Extract the (X, Y) coordinate from the center of the cell holding the provided text.  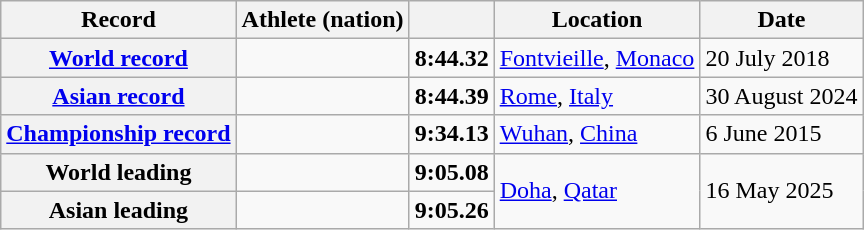
Championship record (118, 134)
9:34.13 (452, 134)
Athlete (nation) (322, 20)
9:05.26 (452, 210)
8:44.32 (452, 58)
World leading (118, 172)
8:44.39 (452, 96)
20 July 2018 (782, 58)
Record (118, 20)
6 June 2015 (782, 134)
16 May 2025 (782, 191)
30 August 2024 (782, 96)
Wuhan, China (597, 134)
Date (782, 20)
9:05.08 (452, 172)
Rome, Italy (597, 96)
Asian record (118, 96)
Location (597, 20)
Doha, Qatar (597, 191)
World record (118, 58)
Asian leading (118, 210)
Fontvieille, Monaco (597, 58)
